Scan for the cell matching the given text and deliver its (x, y) coordinate at center. 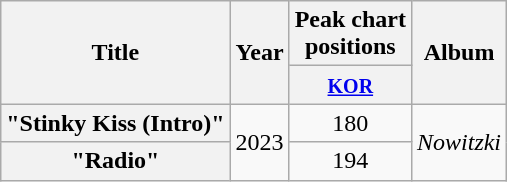
Title (116, 52)
2023 (260, 142)
Year (260, 52)
194 (350, 161)
Album (458, 52)
Peak chart positions (350, 34)
"Radio" (116, 161)
"Stinky Kiss (Intro)" (116, 123)
180 (350, 123)
KOR (350, 85)
Nowitzki (458, 142)
